Search for the cell housing the specified text and yield its [X, Y] center coordinate. 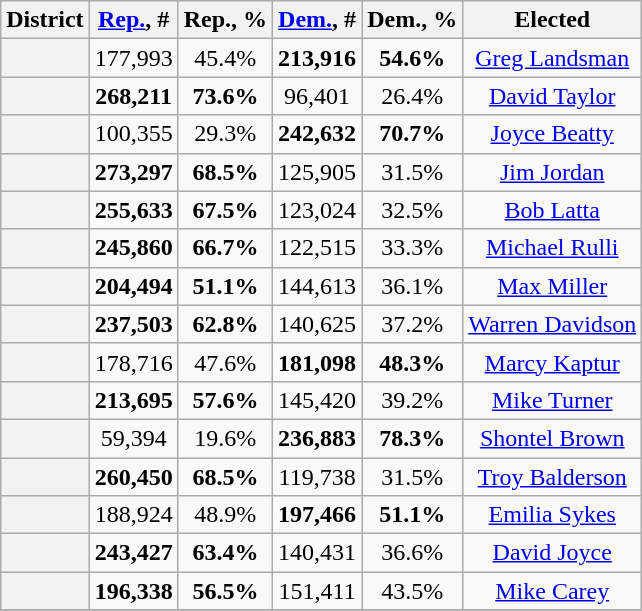
Dem., # [318, 20]
Troy Balderson [552, 477]
Jim Jordan [552, 172]
Bob Latta [552, 210]
43.5% [412, 591]
70.7% [412, 134]
33.3% [412, 248]
67.5% [225, 210]
36.1% [412, 286]
237,503 [134, 324]
Elected [552, 20]
45.4% [225, 58]
David Taylor [552, 96]
151,411 [318, 591]
100,355 [134, 134]
26.4% [412, 96]
59,394 [134, 438]
29.3% [225, 134]
Emilia Sykes [552, 515]
255,633 [134, 210]
Greg Landsman [552, 58]
181,098 [318, 362]
Rep., % [225, 20]
188,924 [134, 515]
177,993 [134, 58]
Mike Turner [552, 400]
62.8% [225, 324]
78.3% [412, 438]
122,515 [318, 248]
243,427 [134, 553]
213,916 [318, 58]
242,632 [318, 134]
119,738 [318, 477]
54.6% [412, 58]
66.7% [225, 248]
David Joyce [552, 553]
Mike Carey [552, 591]
District [45, 20]
123,024 [318, 210]
140,431 [318, 553]
57.6% [225, 400]
Joyce Beatty [552, 134]
Max Miller [552, 286]
19.6% [225, 438]
Marcy Kaptur [552, 362]
197,466 [318, 515]
140,625 [318, 324]
63.4% [225, 553]
Rep., # [134, 20]
196,338 [134, 591]
204,494 [134, 286]
Dem., % [412, 20]
Michael Rulli [552, 248]
236,883 [318, 438]
125,905 [318, 172]
Warren Davidson [552, 324]
144,613 [318, 286]
245,860 [134, 248]
178,716 [134, 362]
268,211 [134, 96]
96,401 [318, 96]
56.5% [225, 591]
73.6% [225, 96]
39.2% [412, 400]
47.6% [225, 362]
48.3% [412, 362]
273,297 [134, 172]
213,695 [134, 400]
48.9% [225, 515]
32.5% [412, 210]
36.6% [412, 553]
145,420 [318, 400]
37.2% [412, 324]
260,450 [134, 477]
Shontel Brown [552, 438]
